Find where the given text appears and provide that cell's center as [X, Y] coordinate. 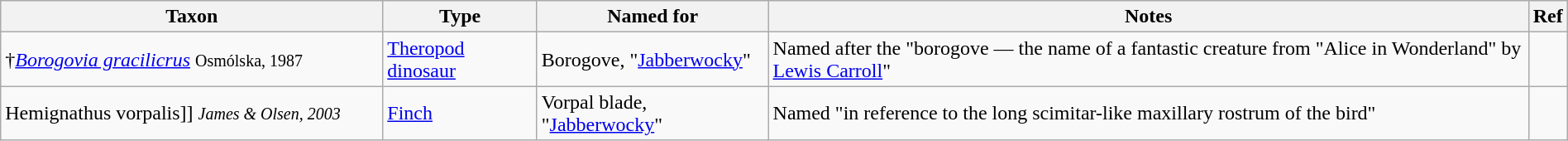
Finch [460, 113]
Vorpal blade, "Jabberwocky" [653, 113]
Type [460, 17]
Named after the "borogove — the name of a fantastic creature from "Alice in Wonderland" by Lewis Carroll" [1148, 60]
Ref [1548, 17]
Borogove, "Jabberwocky" [653, 60]
Theropod dinosaur [460, 60]
Named for [653, 17]
†Borogovia gracilicrus Osmólska, 1987 [192, 60]
Taxon [192, 17]
Hemignathus vorpalis]] James & Olsen, 2003 [192, 113]
Notes [1148, 17]
Named "in reference to the long scimitar-like maxillary rostrum of the bird" [1148, 113]
